From the cell containing the given text, extract its center point as (X, Y) coordinate. 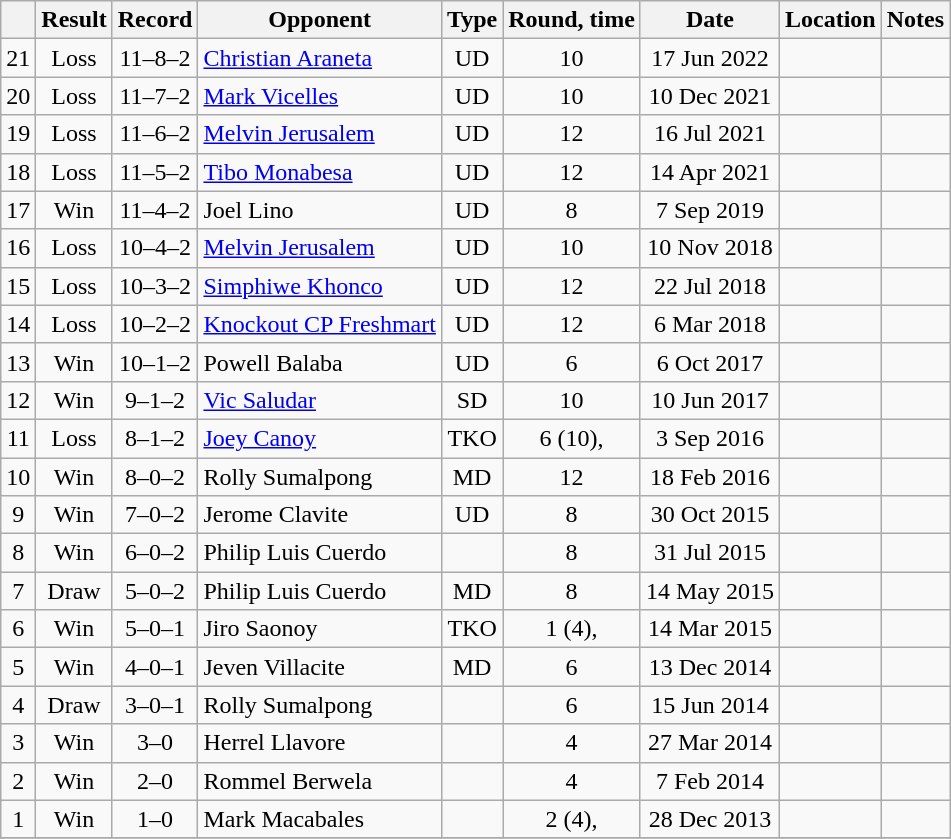
Herrel Llavore (320, 743)
Record (155, 20)
Round, time (572, 20)
4–0–1 (155, 667)
16 (18, 248)
3 Sep 2016 (710, 438)
8–1–2 (155, 438)
Rommel Berwela (320, 781)
Mark Macabales (320, 819)
Jiro Saonoy (320, 629)
Christian Araneta (320, 58)
7 Feb 2014 (710, 781)
Knockout CP Freshmart (320, 324)
Type (472, 20)
2 (18, 781)
Simphiwe Khonco (320, 286)
10 Jun 2017 (710, 400)
9–1–2 (155, 400)
Notes (915, 20)
Joel Lino (320, 210)
13 (18, 362)
Joey Canoy (320, 438)
11 (18, 438)
14 (18, 324)
21 (18, 58)
14 Mar 2015 (710, 629)
5–0–1 (155, 629)
27 Mar 2014 (710, 743)
2 (4), (572, 819)
10–1–2 (155, 362)
6–0–2 (155, 553)
16 Jul 2021 (710, 134)
18 (18, 172)
11–7–2 (155, 96)
Result (74, 20)
11–8–2 (155, 58)
11–4–2 (155, 210)
2–0 (155, 781)
Opponent (320, 20)
7–0–2 (155, 515)
9 (18, 515)
18 Feb 2016 (710, 477)
11–5–2 (155, 172)
31 Jul 2015 (710, 553)
Location (831, 20)
Vic Saludar (320, 400)
20 (18, 96)
1 (4), (572, 629)
14 May 2015 (710, 591)
19 (18, 134)
10 Nov 2018 (710, 248)
30 Oct 2015 (710, 515)
6 (10), (572, 438)
6 Oct 2017 (710, 362)
8–0–2 (155, 477)
15 (18, 286)
7 (18, 591)
6 Mar 2018 (710, 324)
3–0 (155, 743)
17 Jun 2022 (710, 58)
28 Dec 2013 (710, 819)
Powell Balaba (320, 362)
7 Sep 2019 (710, 210)
Mark Vicelles (320, 96)
15 Jun 2014 (710, 705)
5–0–2 (155, 591)
1 (18, 819)
SD (472, 400)
17 (18, 210)
10 Dec 2021 (710, 96)
Jerome Clavite (320, 515)
3–0–1 (155, 705)
13 Dec 2014 (710, 667)
14 Apr 2021 (710, 172)
3 (18, 743)
22 Jul 2018 (710, 286)
Jeven Villacite (320, 667)
11–6–2 (155, 134)
1–0 (155, 819)
Tibo Monabesa (320, 172)
10–4–2 (155, 248)
10–3–2 (155, 286)
10–2–2 (155, 324)
Date (710, 20)
5 (18, 667)
